Find where the given text appears and provide that cell's center as (x, y) coordinate. 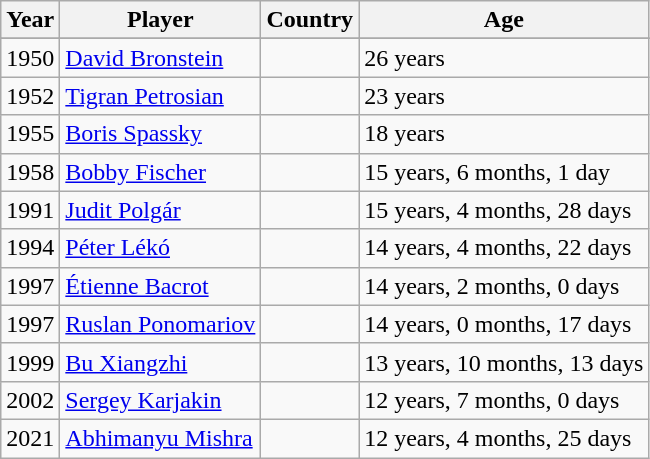
15 years, 4 months, 28 days (504, 210)
18 years (504, 134)
1958 (30, 172)
Étienne Bacrot (160, 286)
Country (310, 20)
1952 (30, 96)
Judit Polgár (160, 210)
13 years, 10 months, 13 days (504, 362)
1994 (30, 248)
23 years (504, 96)
Abhimanyu Mishra (160, 438)
2002 (30, 400)
1950 (30, 58)
Bu Xiangzhi (160, 362)
Ruslan Ponomariov (160, 324)
14 years, 0 months, 17 days (504, 324)
1999 (30, 362)
12 years, 7 months, 0 days (504, 400)
Year (30, 20)
12 years, 4 months, 25 days (504, 438)
26 years (504, 58)
Péter Lékó (160, 248)
Player (160, 20)
1991 (30, 210)
Tigran Petrosian (160, 96)
2021 (30, 438)
14 years, 4 months, 22 days (504, 248)
Sergey Karjakin (160, 400)
15 years, 6 months, 1 day (504, 172)
Boris Spassky (160, 134)
Age (504, 20)
Bobby Fischer (160, 172)
14 years, 2 months, 0 days (504, 286)
David Bronstein (160, 58)
1955 (30, 134)
